Detect which cell encompasses the target text, then output its (X, Y) center coordinate. 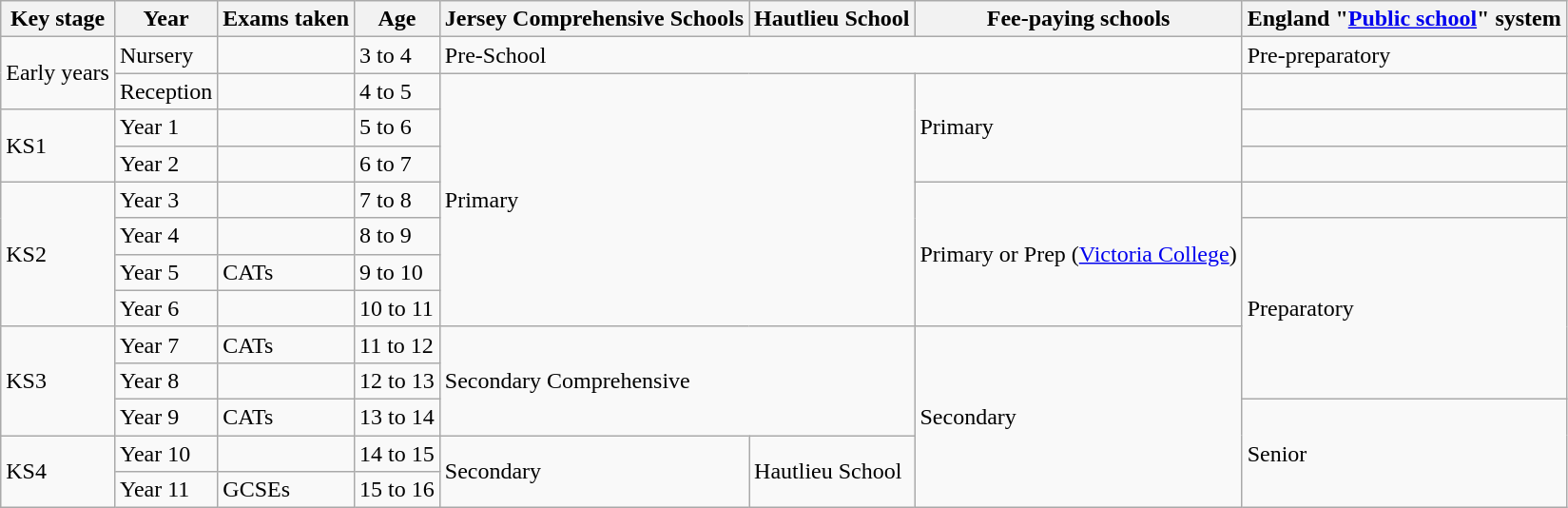
Secondary Comprehensive (677, 381)
Pre-School (841, 55)
5 to 6 (397, 127)
Key stage (58, 19)
4 to 5 (397, 91)
Reception (165, 91)
Exams taken (286, 19)
Pre-preparatory (1403, 55)
3 to 4 (397, 55)
Year 2 (165, 164)
Primary or Prep (Victoria College) (1078, 254)
Preparatory (1403, 308)
Year 6 (165, 308)
10 to 11 (397, 308)
12 to 13 (397, 381)
England "Public school" system (1403, 19)
13 to 14 (397, 417)
Year 10 (165, 454)
6 to 7 (397, 164)
11 to 12 (397, 344)
Senior (1403, 453)
KS2 (58, 254)
Age (397, 19)
KS3 (58, 381)
Year 5 (165, 272)
KS4 (58, 472)
7 to 8 (397, 200)
Year 7 (165, 344)
GCSEs (286, 490)
Year 4 (165, 236)
8 to 9 (397, 236)
Nursery (165, 55)
Year 1 (165, 127)
9 to 10 (397, 272)
15 to 16 (397, 490)
Year 9 (165, 417)
Early years (58, 73)
Jersey Comprehensive Schools (593, 19)
Year (165, 19)
Year 11 (165, 490)
Year 3 (165, 200)
14 to 15 (397, 454)
KS1 (58, 146)
Year 8 (165, 381)
Fee-paying schools (1078, 19)
